Extract the [X, Y] coordinate from the center of the cell holding the provided text.  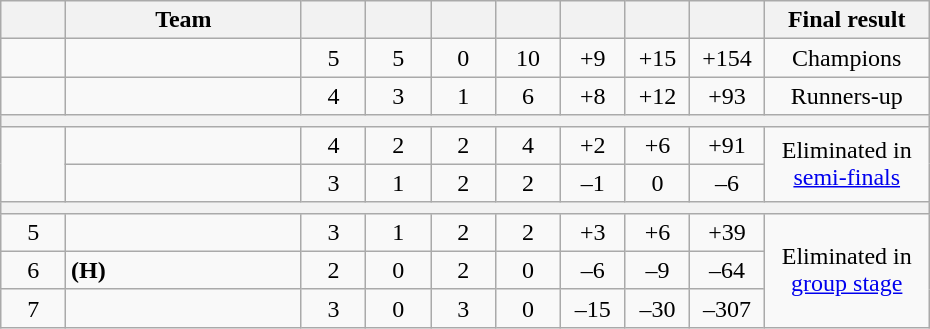
Eliminated in group stage [846, 270]
Team [184, 20]
(H) [184, 270]
–307 [727, 308]
–1 [592, 183]
+12 [658, 96]
–15 [592, 308]
+15 [658, 58]
–64 [727, 270]
+3 [592, 232]
10 [528, 58]
+154 [727, 58]
+2 [592, 145]
+91 [727, 145]
–9 [658, 270]
Eliminated in semi-finals [846, 164]
7 [34, 308]
+39 [727, 232]
Runners-up [846, 96]
+8 [592, 96]
–30 [658, 308]
+93 [727, 96]
Champions [846, 58]
Final result [846, 20]
+9 [592, 58]
